Pinpoint the cell where the given text exists, returning its [x, y] midpoint coordinate. 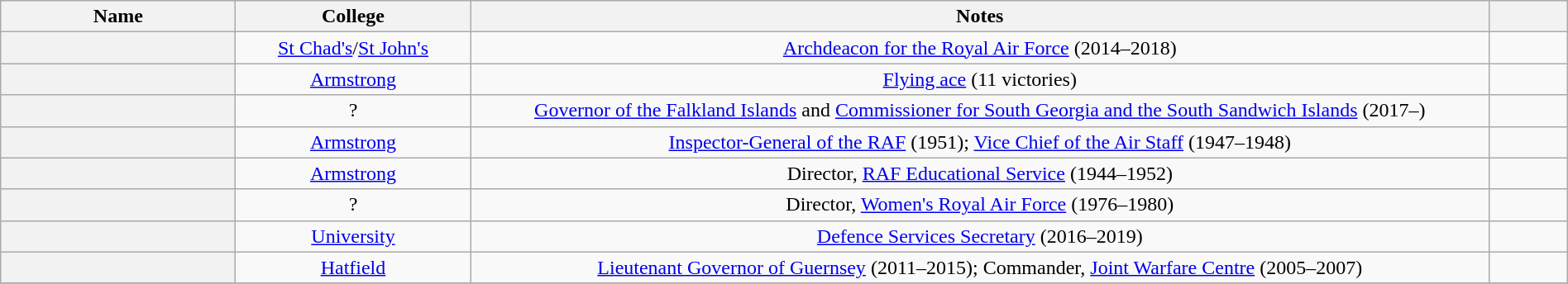
Name [118, 17]
University [353, 236]
College [353, 17]
Lieutenant Governor of Guernsey (2011–2015); Commander, Joint Warfare Centre (2005–2007) [979, 267]
Defence Services Secretary (2016–2019) [979, 236]
Flying ace (11 victories) [979, 79]
Archdeacon for the Royal Air Force (2014–2018) [979, 48]
Inspector-General of the RAF (1951); Vice Chief of the Air Staff (1947–1948) [979, 142]
St Chad's/St John's [353, 48]
Notes [979, 17]
Director, Women's Royal Air Force (1976–1980) [979, 205]
Hatfield [353, 267]
Director, RAF Educational Service (1944–1952) [979, 173]
Governor of the Falkland Islands and Commissioner for South Georgia and the South Sandwich Islands (2017–) [979, 111]
